Search for the cell housing the specified text and yield its [x, y] center coordinate. 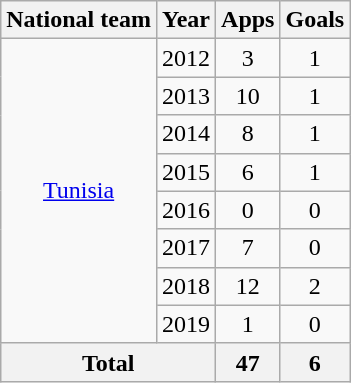
2013 [186, 96]
Tunisia [79, 191]
10 [248, 96]
2 [315, 286]
8 [248, 134]
2018 [186, 286]
2014 [186, 134]
2016 [186, 210]
Apps [248, 20]
2019 [186, 324]
Year [186, 20]
2015 [186, 172]
National team [79, 20]
12 [248, 286]
3 [248, 58]
47 [248, 362]
7 [248, 248]
Total [108, 362]
2017 [186, 248]
2012 [186, 58]
Goals [315, 20]
